For the text-containing cell, return its midpoint in [x, y] coordinate format. 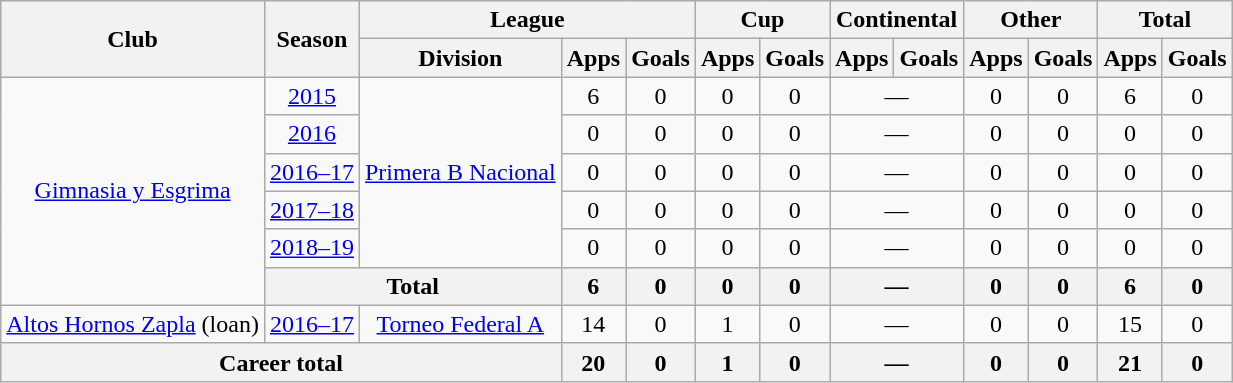
Career total [281, 362]
Club [133, 39]
Torneo Federal A [460, 324]
Continental [897, 20]
Division [460, 58]
2017–18 [312, 210]
20 [593, 362]
Altos Hornos Zapla (loan) [133, 324]
Cup [762, 20]
Primera B Nacional [460, 172]
Gimnasia y Esgrima [133, 191]
15 [1130, 324]
Other [1031, 20]
21 [1130, 362]
2016 [312, 134]
14 [593, 324]
2018–19 [312, 248]
League [527, 20]
2015 [312, 96]
Season [312, 39]
